Pinpoint the cell where the given text exists, returning its [X, Y] midpoint coordinate. 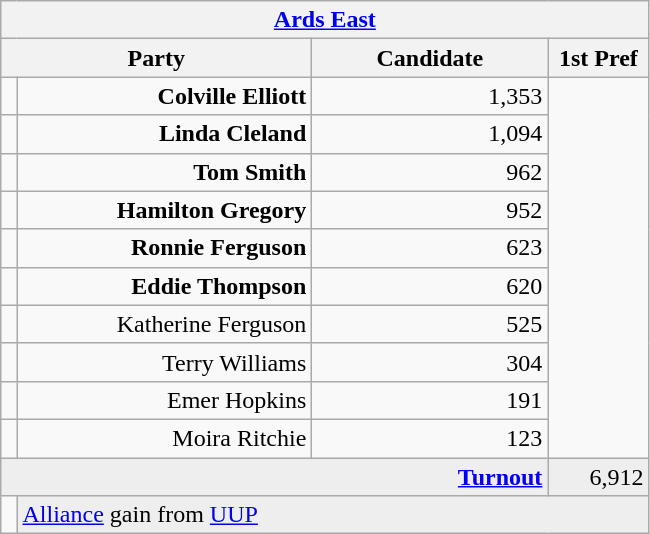
1,094 [430, 134]
Linda Cleland [164, 134]
191 [430, 400]
525 [430, 324]
Alliance gain from UUP [333, 515]
1st Pref [598, 58]
Party [156, 58]
Katherine Ferguson [164, 324]
952 [430, 210]
Emer Hopkins [164, 400]
620 [430, 286]
Turnout [274, 477]
623 [430, 248]
962 [430, 172]
Candidate [430, 58]
Ards East [325, 20]
Tom Smith [164, 172]
1,353 [430, 96]
123 [430, 438]
Ronnie Ferguson [164, 248]
6,912 [598, 477]
Colville Elliott [164, 96]
Eddie Thompson [164, 286]
Hamilton Gregory [164, 210]
304 [430, 362]
Terry Williams [164, 362]
Moira Ritchie [164, 438]
